Identify which cell holds the provided text, then report its (X, Y) central coordinate. 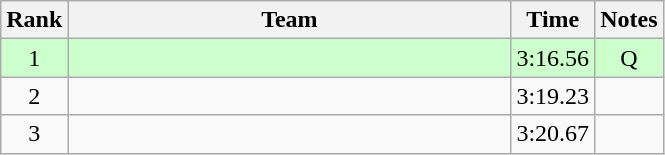
2 (34, 96)
1 (34, 58)
3:16.56 (553, 58)
Q (629, 58)
3:20.67 (553, 134)
Rank (34, 20)
Notes (629, 20)
Team (290, 20)
3:19.23 (553, 96)
Time (553, 20)
3 (34, 134)
